From the cell containing the given text, extract its center point as (x, y) coordinate. 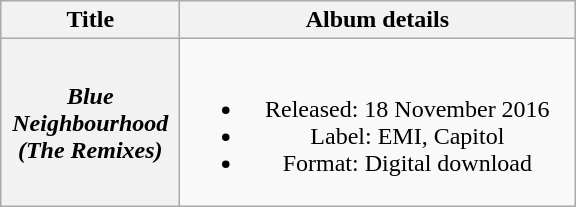
Title (90, 20)
Released: 18 November 2016Label: EMI, CapitolFormat: Digital download (378, 122)
Blue Neighbourhood (The Remixes) (90, 122)
Album details (378, 20)
